Locate the cell with the specified text and output its (x, y) center coordinate. 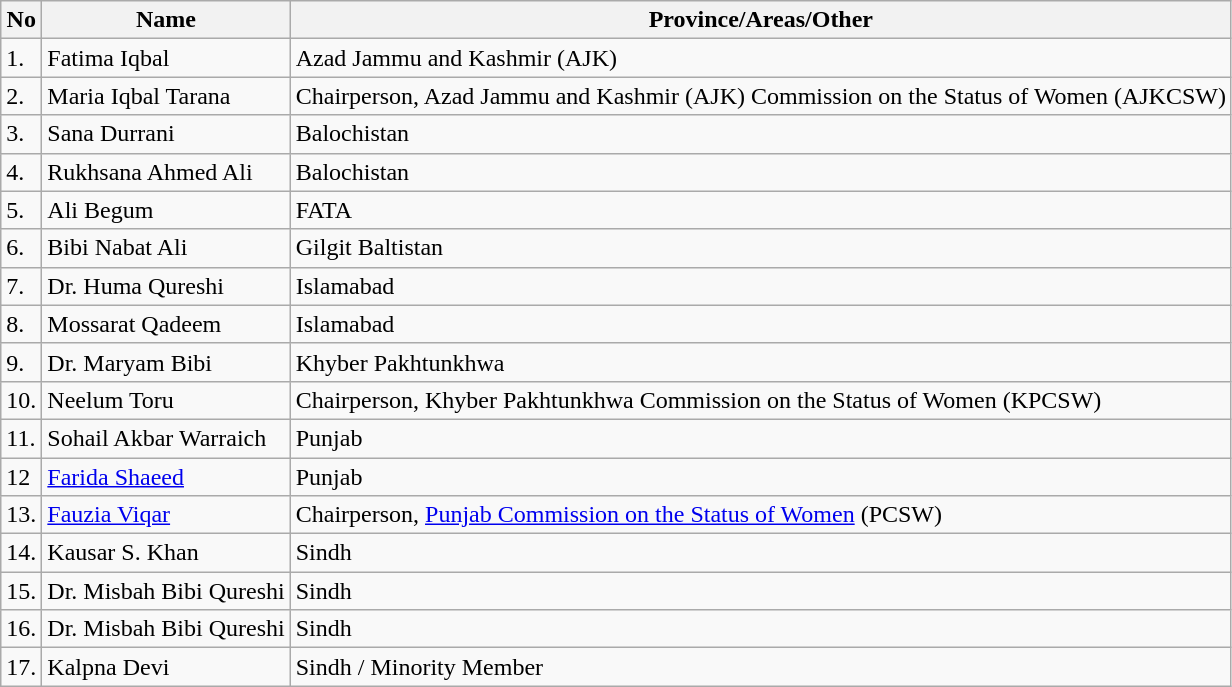
Chairperson, Punjab Commission on the Status of Women (PCSW) (760, 515)
Name (166, 20)
5. (22, 210)
Chairperson, Khyber Pakhtunkhwa Commission on the Status of Women (KPCSW) (760, 400)
6. (22, 248)
Dr. Huma Qureshi (166, 286)
16. (22, 629)
Khyber Pakhtunkhwa (760, 362)
Neelum Toru (166, 400)
12 (22, 477)
Sindh / Minority Member (760, 667)
8. (22, 324)
11. (22, 438)
Rukhsana Ahmed Ali (166, 172)
FATA (760, 210)
Fauzia Viqar (166, 515)
2. (22, 96)
Azad Jammu and Kashmir (AJK) (760, 58)
Farida Shaeed (166, 477)
7. (22, 286)
Gilgit Baltistan (760, 248)
No (22, 20)
Kausar S. Khan (166, 553)
10. (22, 400)
9. (22, 362)
Sohail Akbar Warraich (166, 438)
Bibi Nabat Ali (166, 248)
Mossarat Qadeem (166, 324)
Fatima Iqbal (166, 58)
Maria Iqbal Tarana (166, 96)
3. (22, 134)
Sana Durrani (166, 134)
Dr. Maryam Bibi (166, 362)
4. (22, 172)
17. (22, 667)
Ali Begum (166, 210)
15. (22, 591)
Chairperson, Azad Jammu and Kashmir (AJK) Commission on the Status of Women (AJKCSW) (760, 96)
1. (22, 58)
14. (22, 553)
Kalpna Devi (166, 667)
Province/Areas/Other (760, 20)
13. (22, 515)
